Search for the cell housing the specified text and yield its (x, y) center coordinate. 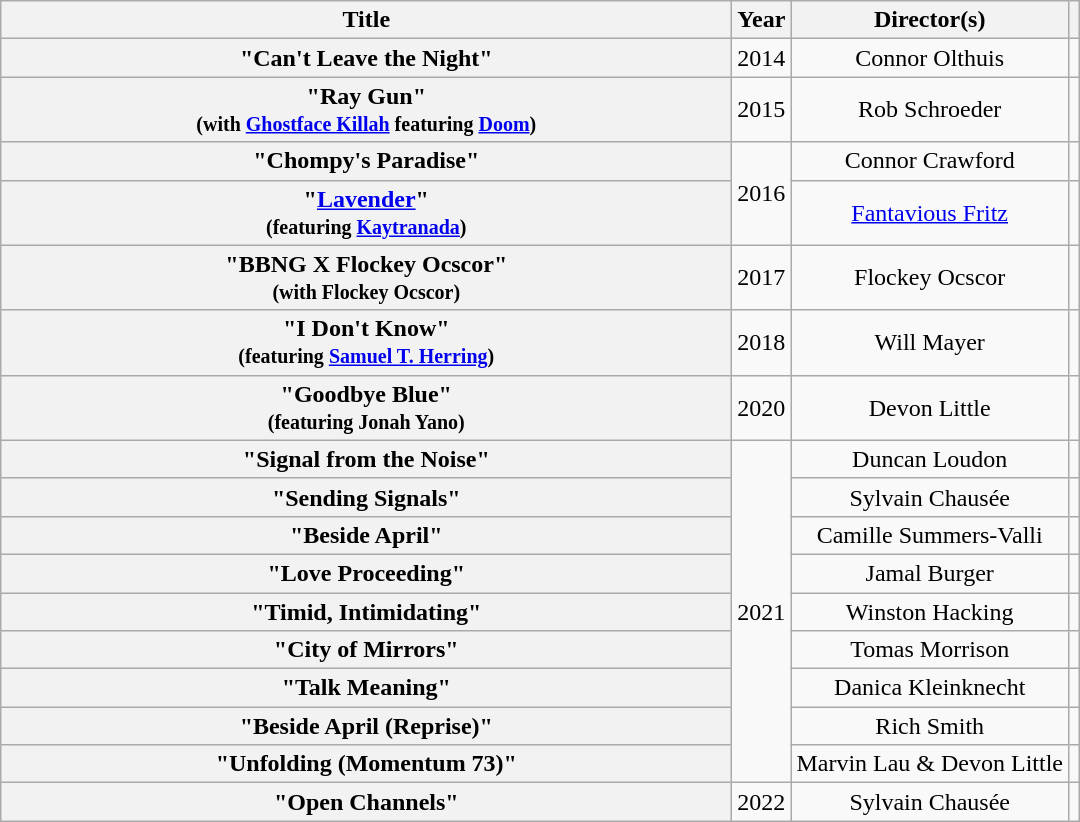
Director(s) (930, 20)
"Open Channels" (366, 802)
2018 (762, 342)
2015 (762, 110)
"Signal from the Noise" (366, 459)
Duncan Loudon (930, 459)
"Love Proceeding" (366, 573)
"I Don't Know"(featuring Samuel T. Herring) (366, 342)
2020 (762, 408)
2014 (762, 58)
"Sending Signals" (366, 497)
2021 (762, 612)
"Goodbye Blue"(featuring Jonah Yano) (366, 408)
2022 (762, 802)
Connor Olthuis (930, 58)
Winston Hacking (930, 611)
"City of Mirrors" (366, 650)
"Lavender"(featuring Kaytranada) (366, 212)
Marvin Lau & Devon Little (930, 764)
Fantavious Fritz (930, 212)
Rich Smith (930, 726)
"Beside April (Reprise)" (366, 726)
Tomas Morrison (930, 650)
Will Mayer (930, 342)
Danica Kleinknecht (930, 688)
2016 (762, 194)
Connor Crawford (930, 161)
"Ray Gun"(with Ghostface Killah featuring Doom) (366, 110)
"Timid, Intimidating" (366, 611)
Flockey Ocscor (930, 278)
"Can't Leave the Night" (366, 58)
Rob Schroeder (930, 110)
"Chompy's Paradise" (366, 161)
"Unfolding (Momentum 73)" (366, 764)
"Beside April" (366, 535)
Title (366, 20)
"Talk Meaning" (366, 688)
Camille Summers-Valli (930, 535)
"BBNG X Flockey Ocscor"(with Flockey Ocscor) (366, 278)
Devon Little (930, 408)
Jamal Burger (930, 573)
Year (762, 20)
2017 (762, 278)
